For the text-containing cell, return its midpoint in [x, y] coordinate format. 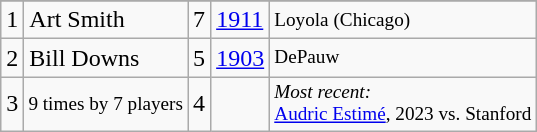
9 times by 7 players [106, 104]
Bill Downs [106, 58]
1911 [240, 20]
DePauw [403, 58]
1903 [240, 58]
4 [200, 104]
3 [12, 104]
Most recent:Audric Estimé, 2023 vs. Stanford [403, 104]
Loyola (Chicago) [403, 20]
2 [12, 58]
7 [200, 20]
1 [12, 20]
5 [200, 58]
Art Smith [106, 20]
